Return [x, y] of the center of cell containing provided text 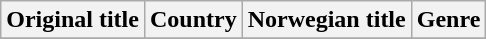
Original title [73, 20]
Genre [448, 20]
Country [193, 20]
Norwegian title [326, 20]
